Provide the [x, y] coordinate of the cell's center where the given text is located.  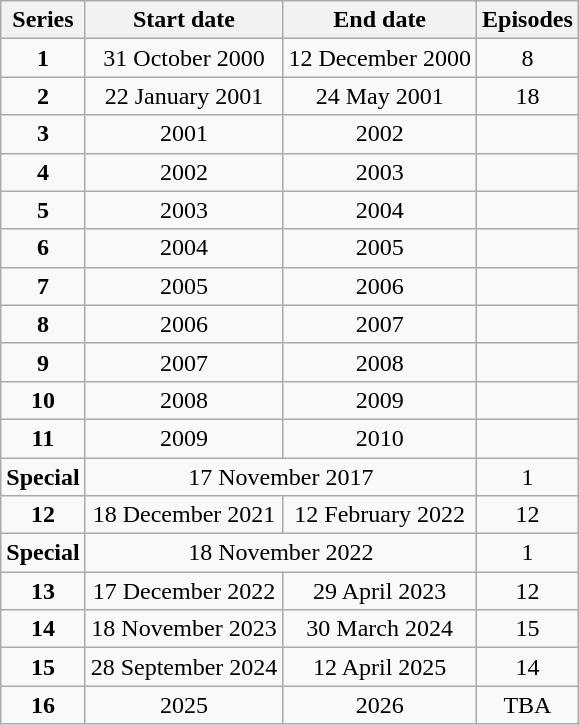
16 [43, 705]
18 November 2022 [280, 553]
5 [43, 210]
30 March 2024 [380, 629]
18 December 2021 [184, 515]
End date [380, 20]
12 February 2022 [380, 515]
2 [43, 96]
Episodes [528, 20]
31 October 2000 [184, 58]
17 December 2022 [184, 591]
13 [43, 591]
2001 [184, 134]
22 January 2001 [184, 96]
2010 [380, 438]
2026 [380, 705]
12 December 2000 [380, 58]
28 September 2024 [184, 667]
24 May 2001 [380, 96]
4 [43, 172]
29 April 2023 [380, 591]
12 April 2025 [380, 667]
9 [43, 362]
7 [43, 286]
Start date [184, 20]
11 [43, 438]
18 November 2023 [184, 629]
6 [43, 248]
10 [43, 400]
17 November 2017 [280, 477]
2025 [184, 705]
18 [528, 96]
TBA [528, 705]
Series [43, 20]
3 [43, 134]
